Return the [x, y] coordinate for the center point of the cell that contains the specified text.  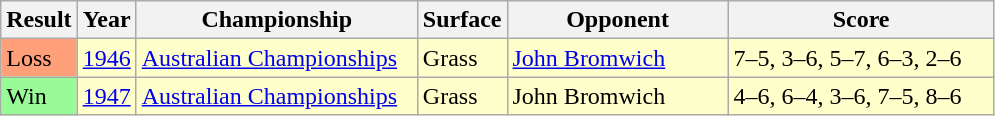
7–5, 3–6, 5–7, 6–3, 2–6 [861, 58]
1946 [106, 58]
Opponent [618, 20]
Surface [462, 20]
1947 [106, 96]
Result [39, 20]
Score [861, 20]
Year [106, 20]
Loss [39, 58]
Win [39, 96]
Championship [276, 20]
4–6, 6–4, 3–6, 7–5, 8–6 [861, 96]
